Provide the [x, y] coordinate of the cell's center where the given text is located.  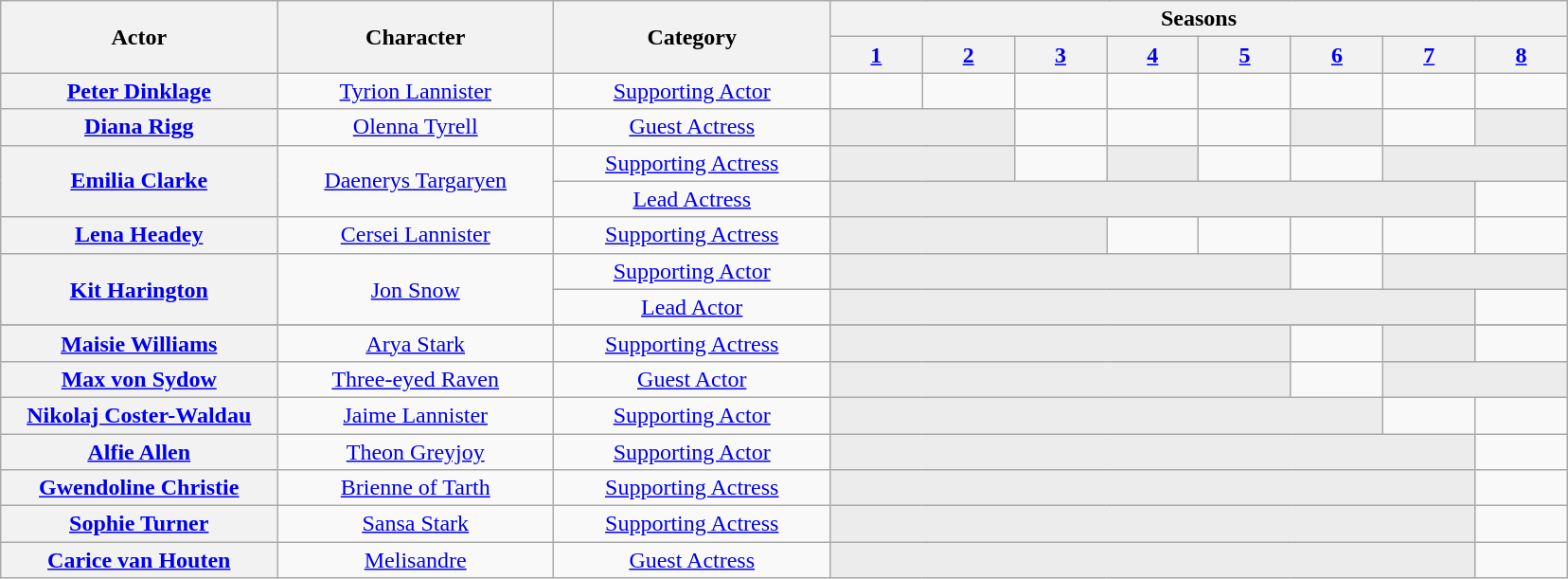
Diana Rigg [139, 127]
Guest Actor [692, 379]
Seasons [1199, 19]
Emilia Clarke [139, 181]
Lead Actress [692, 199]
6 [1337, 55]
4 [1153, 55]
Sophie Turner [139, 524]
2 [968, 55]
Sansa Stark [416, 524]
Arya Stark [416, 343]
7 [1430, 55]
8 [1521, 55]
Three-eyed Raven [416, 379]
Kit Harington [139, 289]
Jaime Lannister [416, 415]
Peter Dinklage [139, 91]
Category [692, 37]
Cersei Lannister [416, 235]
Carice van Houten [139, 560]
Theon Greyjoy [416, 452]
3 [1060, 55]
Olenna Tyrell [416, 127]
Lena Headey [139, 235]
Gwendoline Christie [139, 488]
Maisie Williams [139, 343]
Jon Snow [416, 289]
Actor [139, 37]
Melisandre [416, 560]
Alfie Allen [139, 452]
Daenerys Targaryen [416, 181]
Max von Sydow [139, 379]
Brienne of Tarth [416, 488]
Character [416, 37]
Lead Actor [692, 307]
Nikolaj Coster-Waldau [139, 415]
1 [877, 55]
5 [1244, 55]
Tyrion Lannister [416, 91]
